Output the (x, y) coordinate of the center of the cell containing the given text.  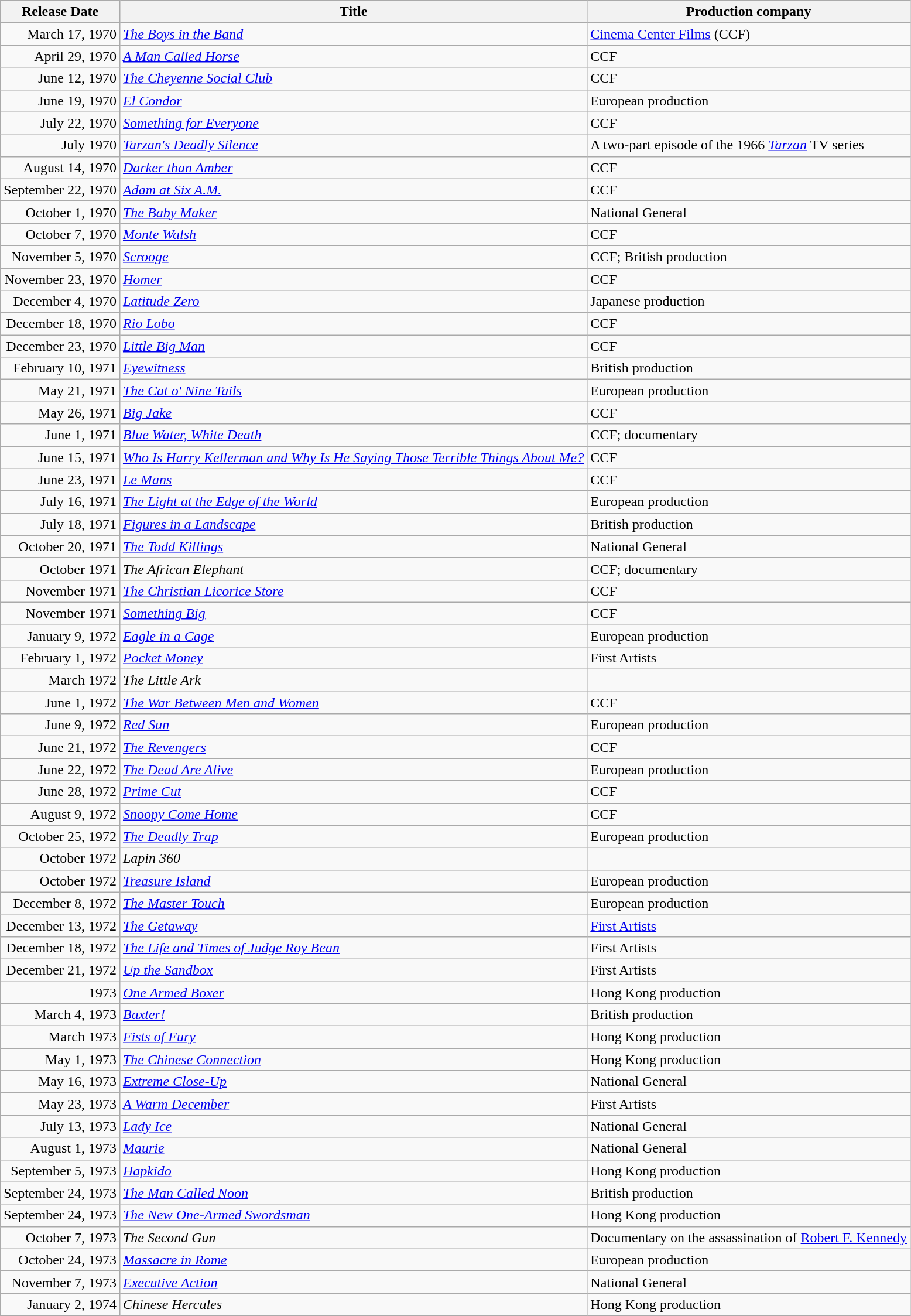
Title (353, 12)
Darker than Amber (353, 168)
A Warm December (353, 1104)
1973 (60, 993)
May 23, 1973 (60, 1104)
The New One-Armed Swordsman (353, 1215)
The Cheyenne Social Club (353, 78)
Snoopy Come Home (353, 814)
July 1970 (60, 145)
Something for Everyone (353, 123)
Lady Ice (353, 1126)
Le Mans (353, 480)
The Christian Licorice Store (353, 591)
Prime Cut (353, 792)
December 8, 1972 (60, 903)
August 1, 1973 (60, 1148)
Rio Lobo (353, 324)
Eagle in a Cage (353, 635)
December 21, 1972 (60, 970)
The Man Called Noon (353, 1193)
October 25, 1972 (60, 836)
The War Between Men and Women (353, 703)
February 1, 1972 (60, 658)
May 26, 1971 (60, 413)
July 22, 1970 (60, 123)
June 9, 1972 (60, 725)
August 9, 1972 (60, 814)
Baxter! (353, 1015)
Chinese Hercules (353, 1304)
A two-part episode of the 1966 Tarzan TV series (749, 145)
The Dead Are Alive (353, 770)
One Armed Boxer (353, 993)
March 1973 (60, 1037)
July 18, 1971 (60, 524)
Eyewitness (353, 368)
October 24, 1973 (60, 1260)
June 15, 1971 (60, 457)
The Deadly Trap (353, 836)
The Life and Times of Judge Roy Bean (353, 948)
October 1971 (60, 569)
June 1, 1971 (60, 435)
Japanese production (749, 302)
May 16, 1973 (60, 1082)
November 5, 1970 (60, 257)
The Cat o' Nine Tails (353, 391)
Homer (353, 279)
April 29, 1970 (60, 56)
The Revengers (353, 747)
March 4, 1973 (60, 1015)
The Getaway (353, 925)
Who Is Harry Kellerman and Why Is He Saying Those Terrible Things About Me? (353, 457)
November 7, 1973 (60, 1282)
June 28, 1972 (60, 792)
December 4, 1970 (60, 302)
February 10, 1971 (60, 368)
The African Elephant (353, 569)
Figures in a Landscape (353, 524)
Latitude Zero (353, 302)
Maurie (353, 1148)
Little Big Man (353, 346)
The Chinese Connection (353, 1059)
CCF; British production (749, 257)
Executive Action (353, 1282)
January 2, 1974 (60, 1304)
The Todd Killings (353, 546)
June 12, 1970 (60, 78)
The Boys in the Band (353, 34)
June 19, 1970 (60, 101)
October 20, 1971 (60, 546)
Fists of Fury (353, 1037)
Scrooge (353, 257)
Adam at Six A.M. (353, 190)
August 14, 1970 (60, 168)
June 23, 1971 (60, 480)
March 1972 (60, 681)
Extreme Close-Up (353, 1082)
Massacre in Rome (353, 1260)
Tarzan's Deadly Silence (353, 145)
The Second Gun (353, 1238)
June 22, 1972 (60, 770)
Lapin 360 (353, 859)
A Man Called Horse (353, 56)
November 23, 1970 (60, 279)
December 18, 1970 (60, 324)
Treasure Island (353, 881)
Monte Walsh (353, 234)
Hapkido (353, 1171)
The Little Ark (353, 681)
Documentary on the assassination of Robert F. Kennedy (749, 1238)
June 21, 1972 (60, 747)
The Baby Maker (353, 212)
The Master Touch (353, 903)
July 13, 1973 (60, 1126)
July 16, 1971 (60, 502)
December 13, 1972 (60, 925)
May 1, 1973 (60, 1059)
September 22, 1970 (60, 190)
Up the Sandbox (353, 970)
May 21, 1971 (60, 391)
Something Big (353, 613)
The Light at the Edge of the World (353, 502)
Pocket Money (353, 658)
October 7, 1970 (60, 234)
December 18, 1972 (60, 948)
Release Date (60, 12)
January 9, 1972 (60, 635)
October 1, 1970 (60, 212)
September 5, 1973 (60, 1171)
December 23, 1970 (60, 346)
Red Sun (353, 725)
Blue Water, White Death (353, 435)
October 7, 1973 (60, 1238)
March 17, 1970 (60, 34)
June 1, 1972 (60, 703)
El Condor (353, 101)
Big Jake (353, 413)
Production company (749, 12)
Cinema Center Films (CCF) (749, 34)
